For the text-containing cell, return its midpoint in [X, Y] coordinate format. 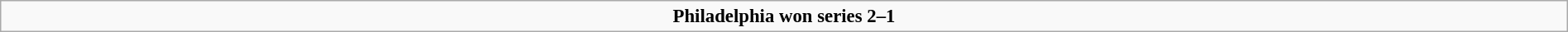
Philadelphia won series 2–1 [784, 16]
